From the cell containing the given text, extract its center point as [X, Y] coordinate. 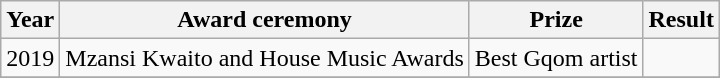
Award ceremony [264, 20]
Result [681, 20]
Prize [556, 20]
2019 [30, 58]
Mzansi Kwaito and House Music Awards [264, 58]
Year [30, 20]
Best Gqom artist [556, 58]
